Search for the cell housing the specified text and yield its (x, y) center coordinate. 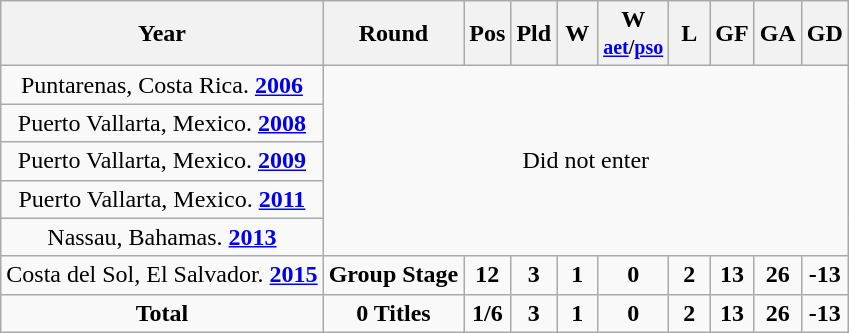
L (690, 34)
Pld (534, 34)
Pos (488, 34)
Nassau, Bahamas. 2013 (162, 237)
Waet/pso (634, 34)
Year (162, 34)
Puerto Vallarta, Mexico. 2009 (162, 161)
Group Stage (394, 275)
Did not enter (586, 161)
GD (824, 34)
Round (394, 34)
Costa del Sol, El Salvador. 2015 (162, 275)
W (578, 34)
GF (732, 34)
Puntarenas, Costa Rica. 2006 (162, 85)
0 Titles (394, 313)
Total (162, 313)
Puerto Vallarta, Mexico. 2011 (162, 199)
GA (778, 34)
1/6 (488, 313)
12 (488, 275)
Puerto Vallarta, Mexico. 2008 (162, 123)
